Pinpoint the cell where the given text exists, returning its (X, Y) midpoint coordinate. 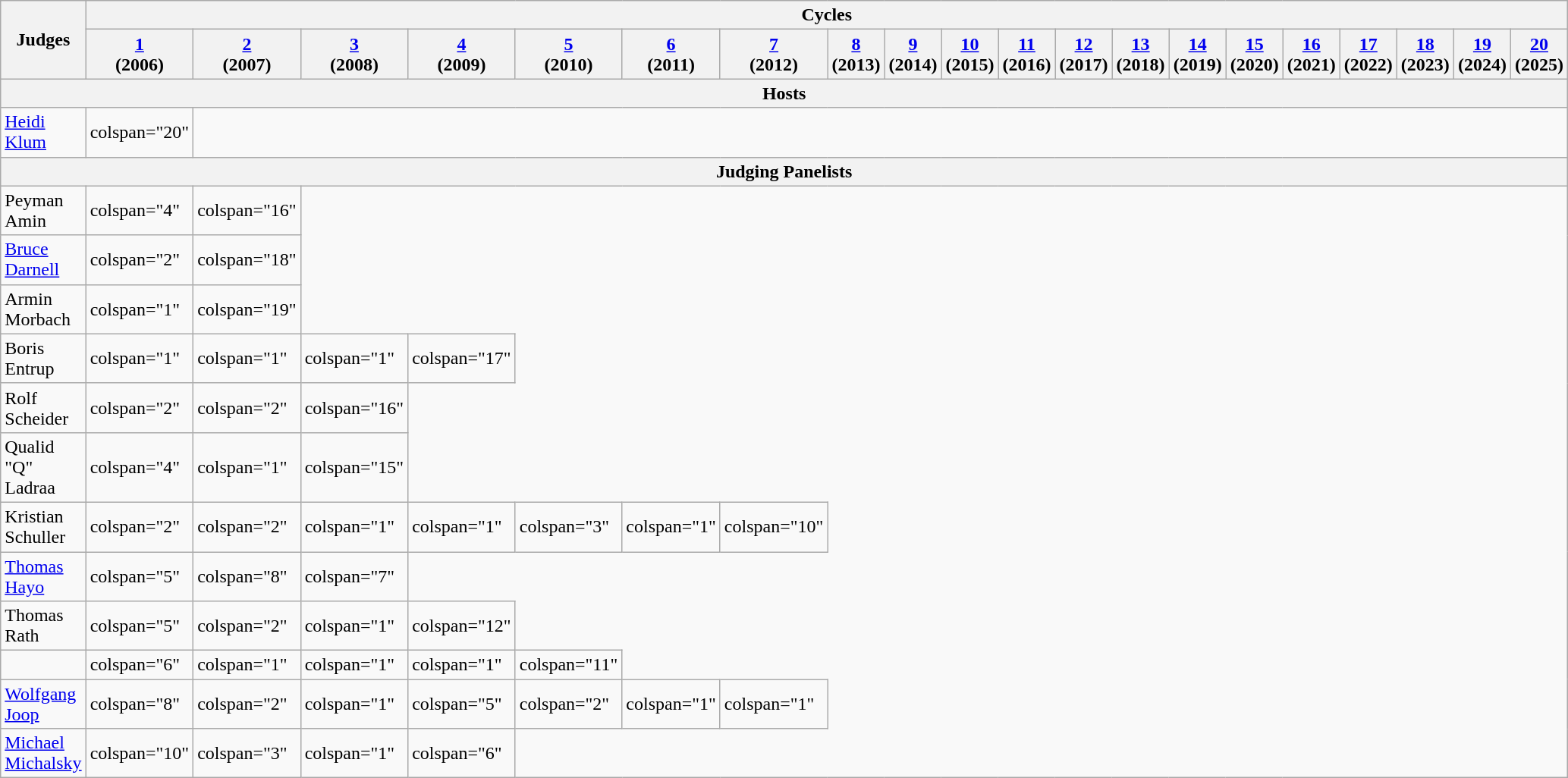
Bruce Darnell (43, 259)
20 (2025) (1538, 55)
8 (2013) (856, 55)
colspan="18" (247, 259)
Hosts (784, 93)
colspan="19" (247, 309)
4 (2009) (462, 55)
colspan="12" (462, 626)
1 (2006) (140, 55)
Thomas Rath (43, 626)
14 (2019) (1197, 55)
7 (2012) (774, 55)
2 (2007) (247, 55)
Boris Entrup (43, 358)
Qualid "Q" Ladraa (43, 467)
Armin Morbach (43, 309)
3 (2008) (354, 55)
Wolfgang Joop (43, 704)
Peyman Amin (43, 211)
18 (2023) (1425, 55)
19 (2024) (1482, 55)
Rolf Scheider (43, 408)
colspan="20" (140, 132)
15 (2020) (1255, 55)
colspan="15" (354, 467)
10 (2015) (969, 55)
13 (2018) (1141, 55)
Michael Michalsky (43, 754)
colspan="11" (569, 665)
12 (2017) (1083, 55)
Thomas Hayo (43, 576)
Judges (43, 39)
16 (2021) (1311, 55)
colspan="17" (462, 358)
Cycles (827, 15)
17 (2022) (1368, 55)
11 (2016) (1027, 55)
Judging Panelists (784, 171)
Heidi Klum (43, 132)
5 (2010) (569, 55)
9 (2014) (913, 55)
colspan="7" (354, 576)
Kristian Schuller (43, 526)
6 (2011) (671, 55)
